Search for the cell housing the specified text and yield its (x, y) center coordinate. 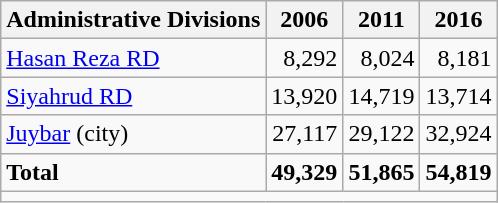
13,920 (304, 96)
51,865 (382, 172)
2011 (382, 20)
8,181 (458, 58)
29,122 (382, 134)
2006 (304, 20)
49,329 (304, 172)
Juybar (city) (134, 134)
Hasan Reza RD (134, 58)
8,024 (382, 58)
8,292 (304, 58)
14,719 (382, 96)
27,117 (304, 134)
2016 (458, 20)
13,714 (458, 96)
Administrative Divisions (134, 20)
Siyahrud RD (134, 96)
Total (134, 172)
54,819 (458, 172)
32,924 (458, 134)
